Search for the cell housing the specified text and yield its [x, y] center coordinate. 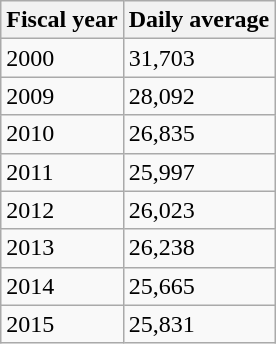
2009 [62, 96]
2015 [62, 324]
26,238 [199, 248]
25,665 [199, 286]
31,703 [199, 58]
2010 [62, 134]
28,092 [199, 96]
26,023 [199, 210]
2013 [62, 248]
2000 [62, 58]
25,997 [199, 172]
2012 [62, 210]
26,835 [199, 134]
2011 [62, 172]
2014 [62, 286]
Daily average [199, 20]
25,831 [199, 324]
Fiscal year [62, 20]
